Extract the [x, y] coordinate from the center of the cell holding the provided text.  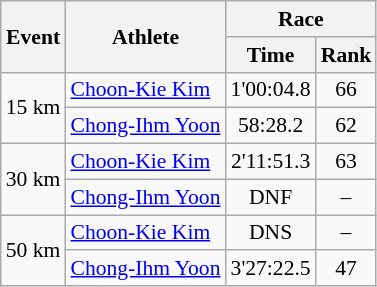
62 [346, 126]
Athlete [145, 36]
15 km [34, 108]
Event [34, 36]
47 [346, 269]
66 [346, 90]
30 km [34, 180]
Rank [346, 55]
2'11:51.3 [271, 162]
58:28.2 [271, 126]
63 [346, 162]
DNF [271, 197]
Race [302, 19]
DNS [271, 233]
1'00:04.8 [271, 90]
50 km [34, 250]
Time [271, 55]
3'27:22.5 [271, 269]
